Find where the given text appears and provide that cell's center as (X, Y) coordinate. 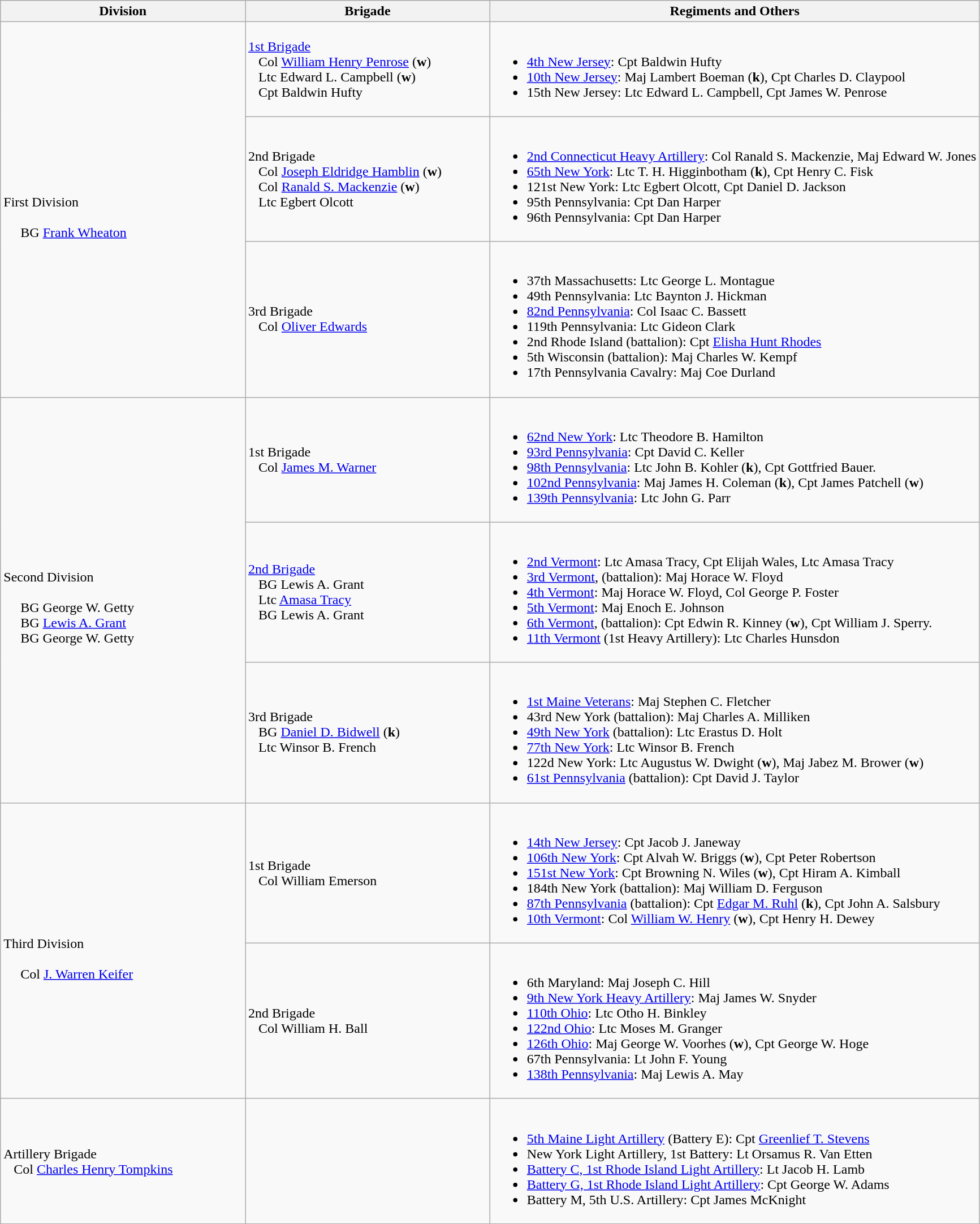
2nd Brigade Col Joseph Eldridge Hamblin (w) Col Ranald S. Mackenzie (w) Ltc Egbert Olcott (368, 179)
Artillery Brigade Col Charles Henry Tompkins (123, 1161)
Regiments and Others (735, 11)
Second Division BG George W. Getty BG Lewis A. Grant BG George W. Getty (123, 600)
1st Brigade Col James M. Warner (368, 459)
Brigade (368, 11)
2nd Brigade BG Lewis A. Grant Ltc Amasa Tracy BG Lewis A. Grant (368, 592)
Division (123, 11)
1st Brigade Col William Henry Penrose (w) Ltc Edward L. Campbell (w) Cpt Baldwin Hufty (368, 69)
3rd Brigade BG Daniel D. Bidwell (k) Ltc Winsor B. French (368, 732)
First Division BG Frank Wheaton (123, 209)
Third Division Col J. Warren Keifer (123, 950)
3rd Brigade Col Oliver Edwards (368, 319)
1st Brigade Col William Emerson (368, 873)
2nd Brigade Col William H. Ball (368, 1020)
